Locate the cell with the specified text and output its [X, Y] center coordinate. 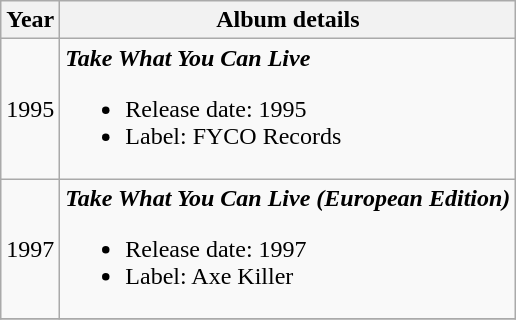
Album details [288, 20]
1995 [30, 109]
Take What You Can Live (European Edition)Release date: 1997Label: Axe Killer [288, 249]
Year [30, 20]
1997 [30, 249]
Take What You Can LiveRelease date: 1995Label: FYCO Records [288, 109]
